Search for the cell housing the specified text and yield its [x, y] center coordinate. 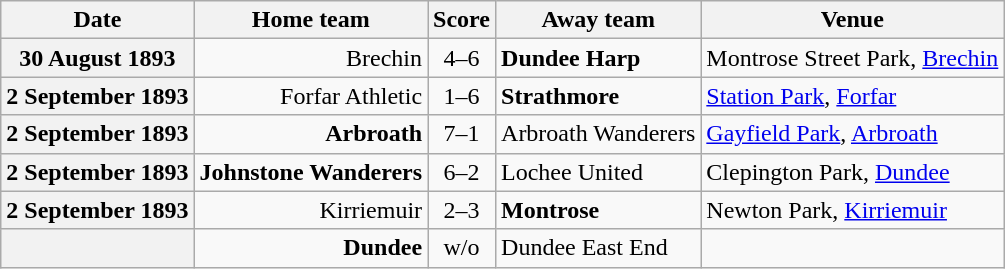
w/o [462, 248]
Gayfield Park, Arbroath [852, 134]
Away team [598, 20]
Score [462, 20]
Montrose [598, 210]
Newton Park, Kirriemuir [852, 210]
Dundee Harp [598, 58]
Arbroath Wanderers [598, 134]
Dundee [311, 248]
Arbroath [311, 134]
Clepington Park, Dundee [852, 172]
Brechin [311, 58]
2–3 [462, 210]
Kirriemuir [311, 210]
Johnstone Wanderers [311, 172]
Date [98, 20]
Venue [852, 20]
Dundee East End [598, 248]
7–1 [462, 134]
Montrose Street Park, Brechin [852, 58]
Lochee United [598, 172]
4–6 [462, 58]
Strathmore [598, 96]
1–6 [462, 96]
30 August 1893 [98, 58]
Forfar Athletic [311, 96]
Home team [311, 20]
6–2 [462, 172]
Station Park, Forfar [852, 96]
